Return the [x, y] coordinate for the center point of the cell that contains the specified text.  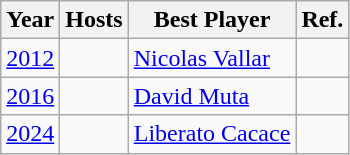
David Muta [212, 96]
2012 [30, 58]
Hosts [94, 20]
2024 [30, 134]
Year [30, 20]
Liberato Cacace [212, 134]
Nicolas Vallar [212, 58]
2016 [30, 96]
Best Player [212, 20]
Ref. [322, 20]
